Search for the cell housing the specified text and yield its [X, Y] center coordinate. 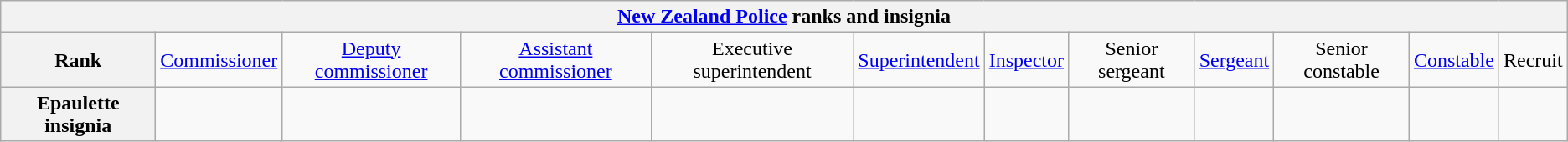
Epaulette insignia [79, 114]
Deputy commissioner [372, 60]
New Zealand Police ranks and insignia [784, 17]
Recruit [1533, 60]
Sergeant [1235, 60]
Superintendent [919, 60]
Assistant commissioner [555, 60]
Executive superintendent [752, 60]
Commissioner [219, 60]
Rank [79, 60]
Senior constable [1342, 60]
Inspector [1026, 60]
Senior sergeant [1132, 60]
Constable [1454, 60]
